Return [x, y] of the center of cell containing provided text 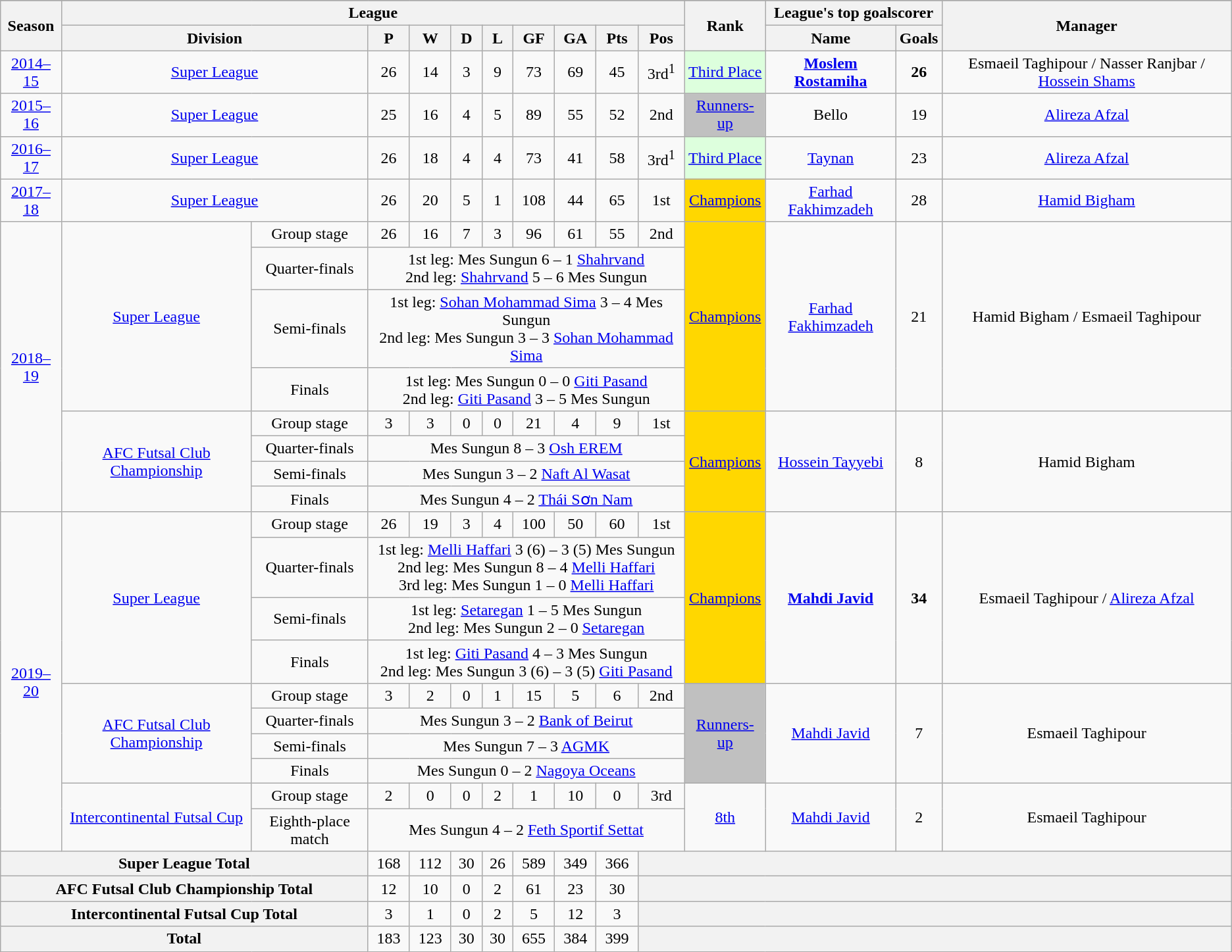
2016–17 [31, 158]
69 [575, 72]
Hamid Bigham / Esmaeil Taghipour [1087, 316]
183 [388, 939]
1st leg: Mes Sungun 0 – 0 Giti Pasand 2nd leg: Giti Pasand 3 – 5 Mes Sungun [526, 389]
349 [575, 864]
1st leg: Setaregan 1 – 5 Mes Sungun 2nd leg: Mes Sungun 2 – 0 Setaregan [526, 618]
L [498, 38]
Taynan [831, 158]
Pos [661, 38]
41 [575, 158]
3rd [661, 796]
1st leg: Sohan Mohammad Sima 3 – 4 Mes Sungun 2nd leg: Mes Sungun 3 – 3 Sohan Mohammad Sima [526, 329]
Esmaeil Taghipour / Nasser Ranjbar / Hossein Shams [1087, 72]
50 [575, 524]
Goals [919, 38]
123 [430, 939]
1st leg: Giti Pasand 4 – 3 Mes Sungun 2nd leg: Mes Sungun 3 (6) – 3 (5) Giti Pasand [526, 662]
Intercontinental Futsal Cup [157, 817]
GF [533, 38]
Mes Sungun 8 – 3 Osh EREM [526, 448]
Intercontinental Futsal Cup Total [184, 914]
2014–15 [31, 72]
Mes Sungun 4 – 2 Feth Sportif Settat [526, 830]
Moslem Rostamiha [831, 72]
25 [388, 114]
18 [430, 158]
589 [533, 864]
Hossein Tayyebi [831, 461]
366 [617, 864]
2017–18 [31, 200]
Mes Sungun 0 – 2 Nagoya Oceans [526, 771]
AFC Futsal Club Championship Total [184, 889]
89 [533, 114]
108 [533, 200]
384 [575, 939]
1st leg: Melli Haffari 3 (6) – 3 (5) Mes Sungun 2nd leg: Mes Sungun 8 – 4 Melli Haffari 3rd leg: Mes Sungun 1 – 0 Melli Haffari [526, 567]
Eighth-place match [309, 830]
Season [31, 26]
Mes Sungun 7 – 3 AGMK [526, 745]
W [430, 38]
2015–16 [31, 114]
60 [617, 524]
20 [430, 200]
GA [575, 38]
Bello [831, 114]
6 [617, 695]
655 [533, 939]
1st leg: Mes Sungun 6 – 1 Shahrvand 2nd leg: Shahrvand 5 – 6 Mes Sungun [526, 268]
96 [533, 234]
399 [617, 939]
League's top goalscorer [854, 13]
Pts [617, 38]
League [372, 13]
52 [617, 114]
Name [831, 38]
8th [725, 817]
Super League Total [184, 864]
28 [919, 200]
Mes Sungun 3 – 2 Bank of Beirut [526, 720]
100 [533, 524]
Mes Sungun 4 – 2 Thái Sơn Nam [526, 499]
Division [215, 38]
45 [617, 72]
34 [919, 597]
Mes Sungun 3 – 2 Naft Al Wasat [526, 473]
2018–19 [31, 367]
112 [430, 864]
Rank [725, 26]
Total [184, 939]
P [388, 38]
14 [430, 72]
D [466, 38]
2019–20 [31, 682]
15 [533, 695]
8 [919, 461]
58 [617, 158]
Esmaeil Taghipour / Alireza Afzal [1087, 597]
65 [617, 200]
Manager [1087, 26]
44 [575, 200]
168 [388, 864]
